Provide the (X, Y) coordinate of the cell's center where the given text is located.  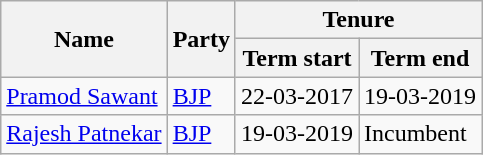
22-03-2017 (296, 96)
Name (84, 39)
Party (201, 39)
Term start (296, 58)
Term end (420, 58)
Incumbent (420, 134)
Pramod Sawant (84, 96)
Tenure (358, 20)
Rajesh Patnekar (84, 134)
